Return the [X, Y] coordinate for the center point of the cell that contains the specified text.  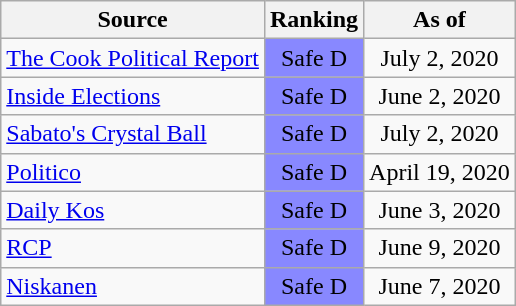
June 2, 2020 [440, 96]
Sabato's Crystal Ball [133, 134]
As of [440, 20]
June 7, 2020 [440, 286]
Daily Kos [133, 210]
Source [133, 20]
The Cook Political Report [133, 58]
Politico [133, 172]
Niskanen [133, 286]
Inside Elections [133, 96]
RCP [133, 248]
June 9, 2020 [440, 248]
Ranking [314, 20]
April 19, 2020 [440, 172]
June 3, 2020 [440, 210]
